Output the (X, Y) coordinate of the center of the cell containing the given text.  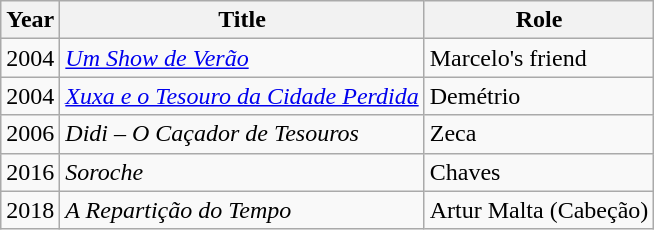
Didi – O Caçador de Tesouros (242, 134)
Zeca (539, 134)
2006 (30, 134)
2018 (30, 210)
A Repartição do Tempo (242, 210)
2016 (30, 172)
Um Show de Verão (242, 58)
Marcelo's friend (539, 58)
Soroche (242, 172)
Role (539, 20)
Xuxa e o Tesouro da Cidade Perdida (242, 96)
Year (30, 20)
Chaves (539, 172)
Artur Malta (Cabeção) (539, 210)
Demétrio (539, 96)
Title (242, 20)
